For the text-containing cell, return its midpoint in [x, y] coordinate format. 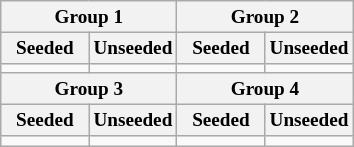
Group 2 [265, 17]
Group 4 [265, 89]
Group 1 [89, 17]
Group 3 [89, 89]
